Capture the cell that displays the provided text and extract its (x, y) central coordinate. 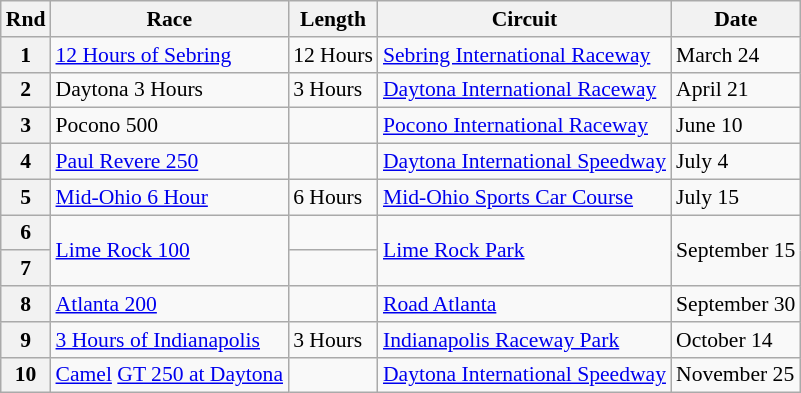
2 (26, 90)
July 15 (736, 197)
3 (26, 126)
September 15 (736, 250)
September 30 (736, 304)
Pocono International Raceway (524, 126)
June 10 (736, 126)
Daytona International Raceway (524, 90)
November 25 (736, 375)
Daytona 3 Hours (169, 90)
Circuit (524, 19)
4 (26, 162)
Indianapolis Raceway Park (524, 340)
Length (333, 19)
Mid-Ohio Sports Car Course (524, 197)
6 (26, 233)
October 14 (736, 340)
April 21 (736, 90)
Atlanta 200 (169, 304)
12 Hours (333, 55)
5 (26, 197)
Lime Rock Park (524, 250)
Lime Rock 100 (169, 250)
10 (26, 375)
Date (736, 19)
Rnd (26, 19)
3 Hours of Indianapolis (169, 340)
Sebring International Raceway (524, 55)
Race (169, 19)
Paul Revere 250 (169, 162)
March 24 (736, 55)
7 (26, 269)
8 (26, 304)
Pocono 500 (169, 126)
Mid-Ohio 6 Hour (169, 197)
9 (26, 340)
6 Hours (333, 197)
1 (26, 55)
Camel GT 250 at Daytona (169, 375)
12 Hours of Sebring (169, 55)
July 4 (736, 162)
Road Atlanta (524, 304)
